Provide the (X, Y) coordinate of the cell's center where the given text is located.  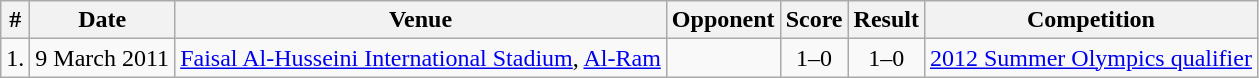
Score (814, 20)
Date (102, 20)
# (16, 20)
Result (886, 20)
9 March 2011 (102, 58)
1. (16, 58)
Faisal Al-Husseini International Stadium, Al-Ram (421, 58)
2012 Summer Olympics qualifier (1090, 58)
Venue (421, 20)
Competition (1090, 20)
Opponent (723, 20)
